Return (x, y) of the center of cell containing provided text 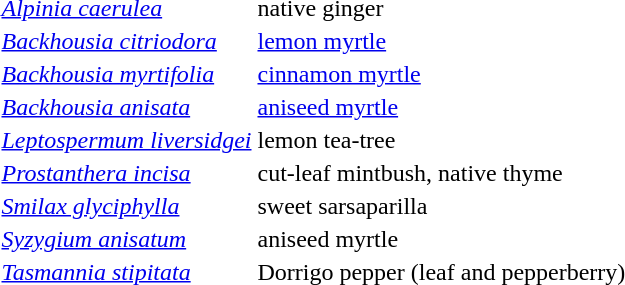
Backhousia myrtifolia (126, 74)
Leptospermum liversidgei (126, 140)
Syzygium anisatum (126, 239)
Backhousia anisata (126, 107)
Prostanthera incisa (126, 173)
Backhousia citriodora (126, 41)
Smilax glyciphylla (126, 206)
